Determine the (X, Y) coordinate at the center of the cell enclosing the given text.  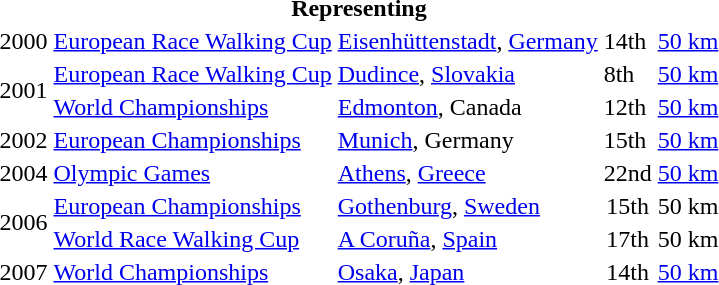
Gothenburg, Sweden (468, 206)
World Championships (192, 107)
22nd (628, 173)
12th (628, 107)
Edmonton, Canada (468, 107)
14th (628, 41)
Munich, Germany (468, 140)
Dudince, Slovakia (468, 74)
World Race Walking Cup (192, 239)
8th (628, 74)
Eisenhüttenstadt, Germany (468, 41)
A Coruña, Spain (468, 239)
Olympic Games (192, 173)
17th (628, 239)
Athens, Greece (468, 173)
